For the text-containing cell, return its midpoint in (X, Y) coordinate format. 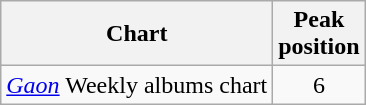
Chart (137, 34)
6 (319, 85)
Peakposition (319, 34)
Gaon Weekly albums chart (137, 85)
